Search for the cell housing the specified text and yield its [X, Y] center coordinate. 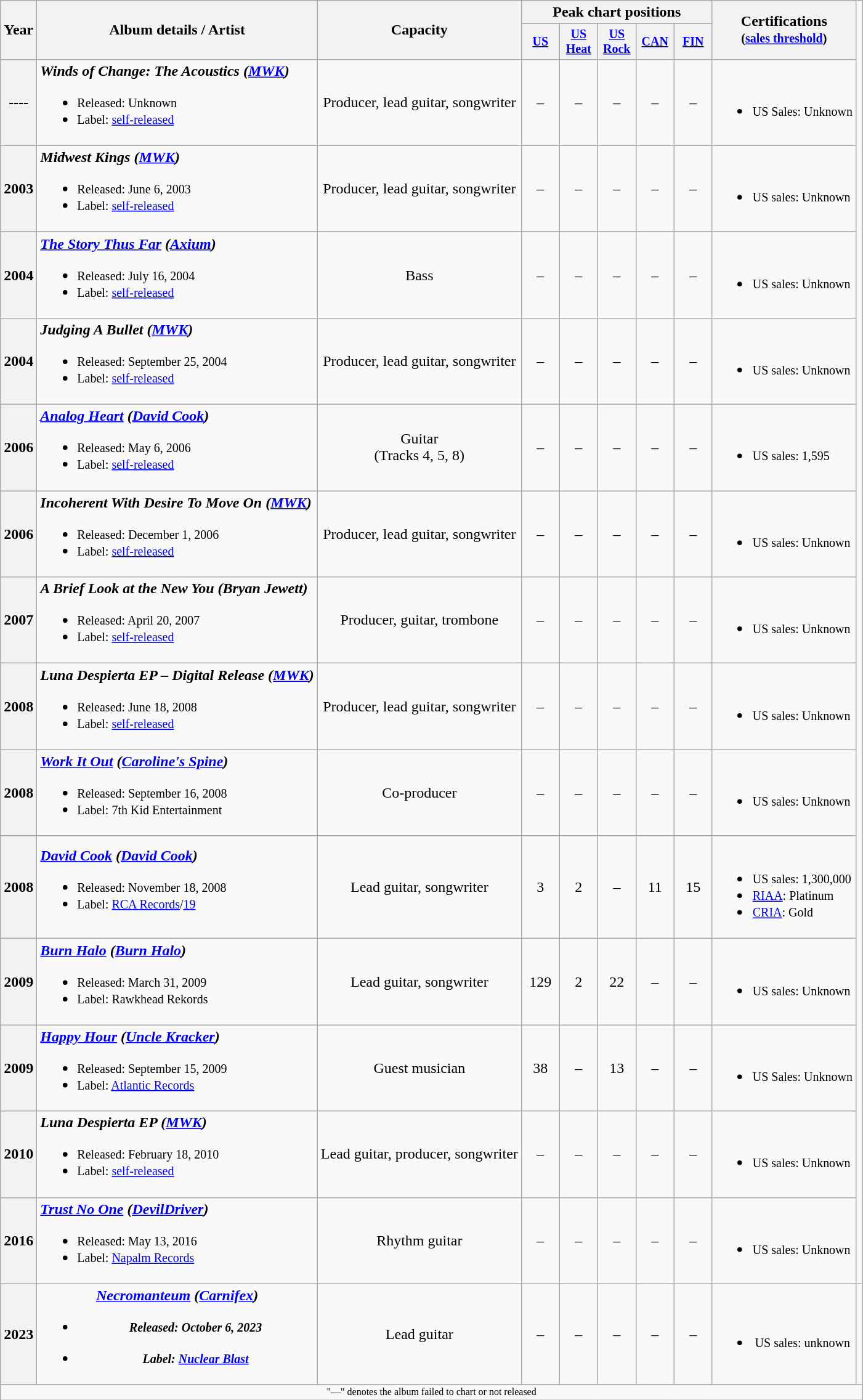
US Heat [578, 42]
Lead guitar [419, 1334]
Midwest Kings (MWK)Released: June 6, 2003Label: self-released [177, 188]
David Cook (David Cook)Released: November 18, 2008Label: RCA Records/19 [177, 887]
Peak chart positions [617, 12]
22 [617, 982]
US sales: 1,595 [784, 448]
Trust No One (DevilDriver)Released: May 13, 2016Label: Napalm Records [177, 1240]
The Story Thus Far (Axium)Released: July 16, 2004Label: self-released [177, 275]
"—" denotes the album failed to chart or not released [432, 1392]
FIN [693, 42]
Capacity [419, 30]
Lead guitar, producer, songwriter [419, 1154]
Guest musician [419, 1068]
Certifications(sales threshold) [784, 30]
2010 [18, 1154]
2016 [18, 1240]
11 [655, 887]
Burn Halo (Burn Halo)Released: March 31, 2009Label: Rawkhead Rekords [177, 982]
Analog Heart (David Cook)Released: May 6, 2006Label: self-released [177, 448]
---- [18, 102]
Year [18, 30]
Judging A Bullet (MWK)Released: September 25, 2004Label: self-released [177, 361]
Producer, guitar, trombone [419, 620]
Bass [419, 275]
Incoherent With Desire To Move On (MWK)Released: December 1, 2006Label: self-released [177, 534]
13 [617, 1068]
2007 [18, 620]
2023 [18, 1334]
Luna Despierta EP (MWK)Released: February 18, 2010Label: self-released [177, 1154]
Rhythm guitar [419, 1240]
Album details / Artist [177, 30]
US Rock [617, 42]
Work It Out (Caroline's Spine)Released: September 16, 2008Label: 7th Kid Entertainment [177, 793]
15 [693, 887]
A Brief Look at the New You (Bryan Jewett)Released: April 20, 2007Label: self-released [177, 620]
Necromanteum (Carnifex)Released: October 6, 2023Label: Nuclear Blast [177, 1334]
CAN [655, 42]
2003 [18, 188]
Winds of Change: The Acoustics (MWK)Released: UnknownLabel: self-released [177, 102]
38 [540, 1068]
US sales: unknown [784, 1334]
Happy Hour (Uncle Kracker)Released: September 15, 2009Label: Atlantic Records [177, 1068]
US [540, 42]
129 [540, 982]
Guitar(Tracks 4, 5, 8) [419, 448]
Luna Despierta EP – Digital Release (MWK)Released: June 18, 2008Label: self-released [177, 706]
Co-producer [419, 793]
US sales: 1,300,000RIAA: PlatinumCRIA: Gold [784, 887]
3 [540, 887]
